Output the [X, Y] coordinate of the center of the cell containing the given text.  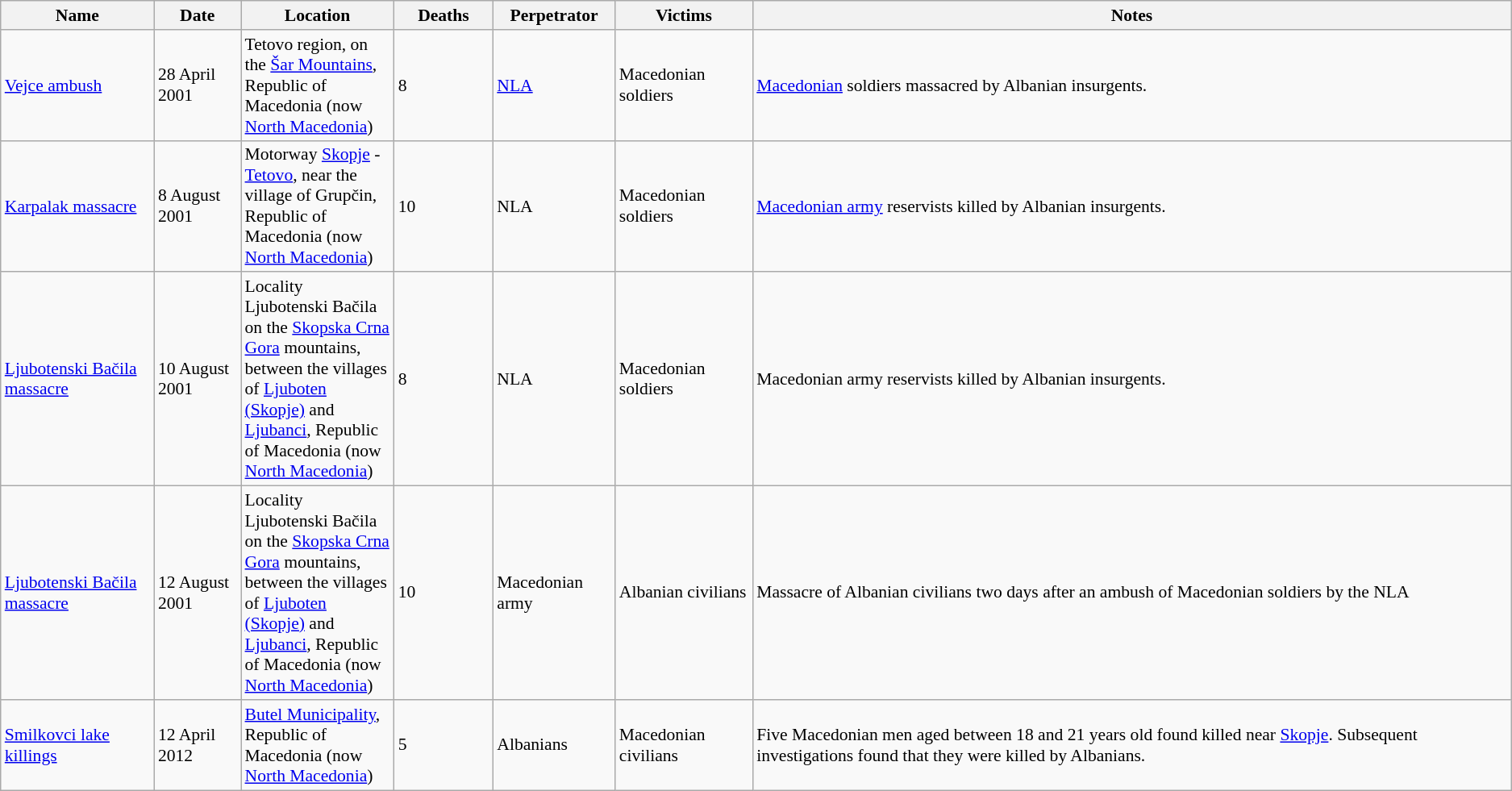
Butel Municipality, Republic of Macedonia (now North Macedonia) [317, 745]
Name [77, 15]
Massacre of Albanian civilians two days after an ambush of Macedonian soldiers by the NLA [1131, 593]
Karpalak massacre [77, 206]
Smilkovci lake killings [77, 745]
Five Macedonian men aged between 18 and 21 years old found killed near Skopje. Subsequent investigations found that they were killed by Albanians. [1131, 745]
Macedonian army [554, 593]
Notes [1131, 15]
Albanian civilians [684, 593]
Perpetrator [554, 15]
Macedonian civilians [684, 745]
Location [317, 15]
Motorway Skopje - Tetovo, near the village of Grupčin, Republic of Macedonia (now North Macedonia) [317, 206]
Vejce ambush [77, 85]
12 April 2012 [198, 745]
Victims [684, 15]
Tetovo region, on the Šar Mountains, Republic of Macedonia (now North Macedonia) [317, 85]
Deaths [444, 15]
Albanians [554, 745]
10 August 2001 [198, 379]
Macedonian soldiers massacred by Albanian insurgents. [1131, 85]
12 August 2001 [198, 593]
28 April 2001 [198, 85]
Date [198, 15]
8 August 2001 [198, 206]
5 [444, 745]
